Locate the cell with the specified text and output its [x, y] center coordinate. 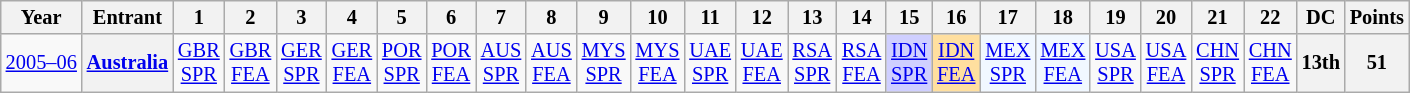
GBRFEA [251, 63]
RSAFEA [862, 63]
PORFEA [450, 63]
USAFEA [1166, 63]
51 [1377, 63]
13 [812, 17]
17 [1008, 17]
19 [1115, 17]
MYSFEA [657, 63]
8 [551, 17]
12 [762, 17]
16 [956, 17]
MYSSPR [604, 63]
IDNSPR [909, 63]
7 [501, 17]
4 [352, 17]
AUSFEA [551, 63]
DC [1321, 17]
20 [1166, 17]
9 [604, 17]
18 [1062, 17]
GERFEA [352, 63]
RSASPR [812, 63]
Points [1377, 17]
10 [657, 17]
2005–06 [42, 63]
6 [450, 17]
USASPR [1115, 63]
AUSSPR [501, 63]
GBRSPR [199, 63]
Entrant [128, 17]
11 [710, 17]
13th [1321, 63]
1 [199, 17]
UAESPR [710, 63]
GERSPR [301, 63]
CHNFEA [1270, 63]
15 [909, 17]
22 [1270, 17]
3 [301, 17]
CHNSPR [1218, 63]
21 [1218, 17]
14 [862, 17]
IDNFEA [956, 63]
MEXFEA [1062, 63]
5 [402, 17]
UAEFEA [762, 63]
Australia [128, 63]
MEXSPR [1008, 63]
PORSPR [402, 63]
2 [251, 17]
Year [42, 17]
